Determine the [x, y] coordinate at the center of the cell enclosing the given text.  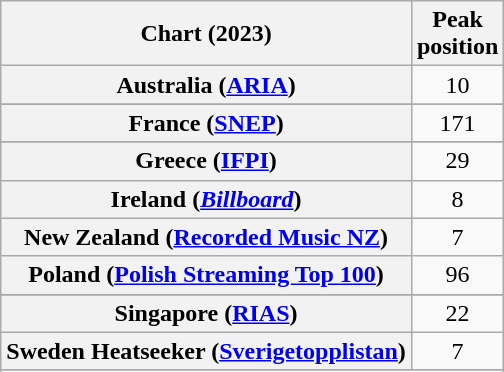
29 [457, 161]
Ireland (Billboard) [206, 199]
8 [457, 199]
Chart (2023) [206, 34]
Greece (IFPI) [206, 161]
Sweden Heatseeker (Sverigetopplistan) [206, 351]
Poland (Polish Streaming Top 100) [206, 275]
171 [457, 123]
Singapore (RIAS) [206, 313]
Australia (ARIA) [206, 85]
22 [457, 313]
Peakposition [457, 34]
10 [457, 85]
96 [457, 275]
France (SNEP) [206, 123]
New Zealand (Recorded Music NZ) [206, 237]
